Pinpoint the cell where the given text exists, returning its (X, Y) midpoint coordinate. 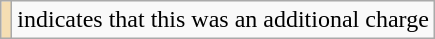
indicates that this was an additional charge (224, 20)
